Search for the cell housing the specified text and yield its [X, Y] center coordinate. 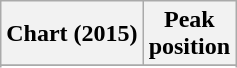
Peakposition [189, 34]
Chart (2015) [72, 34]
